Output the [x, y] coordinate of the center of the cell containing the given text.  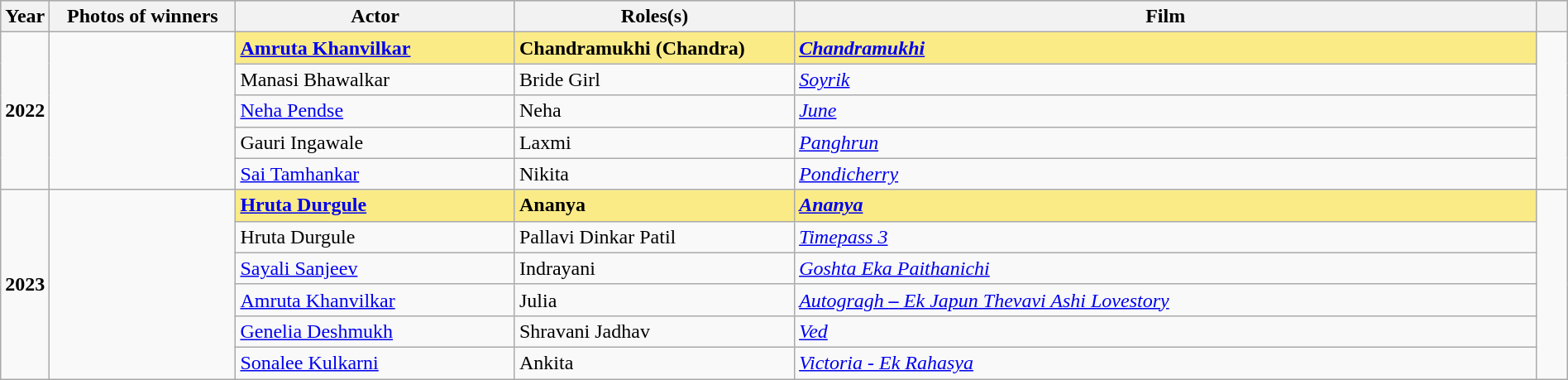
Timepass 3 [1166, 237]
Shravani Jadhav [654, 331]
Laxmi [654, 142]
Pondicherry [1166, 174]
2022 [25, 111]
Panghrun [1166, 142]
Neha [654, 111]
Ved [1166, 331]
Gauri Ingawale [375, 142]
Chandramukhi [1166, 48]
Julia [654, 300]
Actor [375, 17]
Bride Girl [654, 79]
Sonalee Kulkarni [375, 363]
Film [1166, 17]
Pallavi Dinkar Patil [654, 237]
Victoria - Ek Rahasya [1166, 363]
Soyrik [1166, 79]
June [1166, 111]
Genelia Deshmukh [375, 331]
2023 [25, 284]
Sai Tamhankar [375, 174]
Year [25, 17]
Autogragh – Ek Japun Thevavi Ashi Lovestory [1166, 300]
Photos of winners [142, 17]
Goshta Eka Paithanichi [1166, 268]
Neha Pendse [375, 111]
Nikita [654, 174]
Roles(s) [654, 17]
Sayali Sanjeev [375, 268]
Indrayani [654, 268]
Chandramukhi (Chandra) [654, 48]
Manasi Bhawalkar [375, 79]
Ankita [654, 363]
